From the cell containing the given text, extract its center point as (X, Y) coordinate. 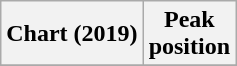
Peakposition (189, 34)
Chart (2019) (72, 34)
